From the cell containing the given text, extract its center point as [x, y] coordinate. 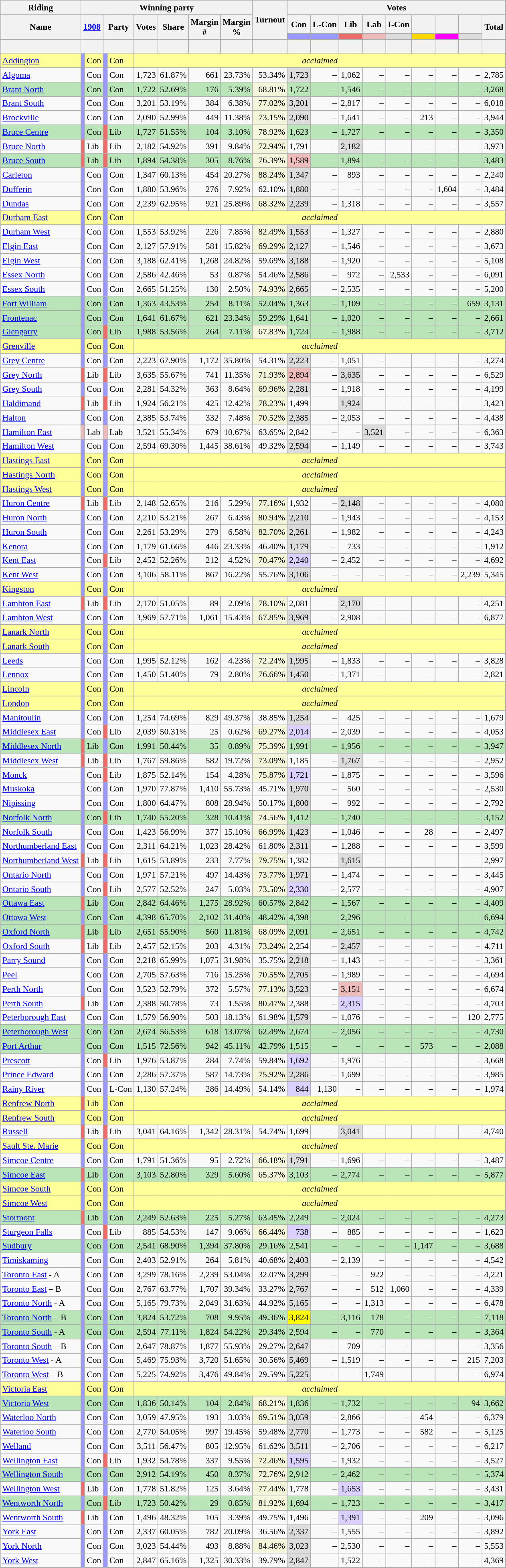
35 [204, 747]
276 [204, 189]
3,445 [494, 875]
2,315 [350, 1004]
84.46% [270, 1546]
9.06% [237, 1232]
4,339 [494, 1289]
1,060 [399, 1289]
4,711 [494, 946]
31.98% [237, 961]
Peterborough West [40, 1032]
49.32% [270, 446]
57.21% [173, 875]
29.59% [270, 1375]
Prescott [40, 1060]
3.39% [237, 1517]
1,410 [204, 789]
8.37% [237, 1475]
805 [204, 1446]
12.42% [237, 404]
28.31% [237, 1132]
4,742 [494, 932]
2,792 [494, 803]
3,596 [494, 775]
Toronto North – B [40, 1318]
14.73% [237, 1075]
65.16% [173, 1560]
28.92% [237, 903]
72.56% [173, 1046]
38.61% [237, 446]
11.38% [237, 118]
1908 [92, 27]
829 [204, 718]
13.07% [237, 1032]
45.11% [237, 1046]
54.31% [270, 361]
56.53% [173, 1032]
1,749 [374, 1375]
2,091 [299, 932]
11.35% [237, 375]
39.79% [270, 1560]
2,330 [299, 889]
53.04% [237, 1275]
52.80% [173, 1175]
York West [40, 1560]
1,342 [204, 1132]
0.85% [237, 1503]
Norfolk South [40, 832]
2,817 [350, 103]
Stormont [40, 1218]
Victoria East [40, 1389]
2,497 [494, 832]
Grey North [40, 375]
56.47% [173, 1446]
68.81% [270, 89]
58.11% [173, 575]
254 [204, 303]
59.29% [270, 318]
23.34% [237, 318]
64.47% [173, 803]
Durham West [40, 232]
3,712 [494, 332]
61.62% [270, 1446]
1,519 [350, 1360]
4,740 [494, 1132]
Grenville [40, 346]
225 [204, 1218]
1,046 [350, 832]
49.84% [237, 1375]
40.68% [270, 1260]
5.39% [237, 89]
6,217 [494, 1446]
Glengarry [40, 332]
19.45% [237, 1432]
1,555 [350, 1532]
54.22% [237, 1332]
74.69% [173, 718]
55.34% [173, 432]
286 [204, 1089]
Hastings North [40, 475]
215 [471, 1360]
Durham East [40, 218]
53.96% [173, 189]
Lanark South [40, 646]
2,908 [350, 618]
6,018 [494, 103]
1.55% [237, 1004]
709 [350, 1346]
48.42% [270, 918]
18.13% [237, 1018]
50.14% [173, 1403]
3,423 [494, 404]
3,662 [494, 1403]
120 [471, 1018]
33.27% [270, 1289]
56.99% [173, 832]
30.33% [237, 1560]
57.71% [173, 618]
449 [204, 118]
74.92% [173, 1375]
64.16% [173, 1132]
53.89% [173, 861]
7.11% [237, 332]
3,431 [494, 1489]
2,785 [494, 75]
4,694 [494, 975]
0.89% [237, 747]
42.79% [270, 1046]
Riding [40, 8]
363 [204, 389]
Wellington East [40, 1461]
Victoria West [40, 1403]
54.44% [173, 1546]
6,478 [494, 1303]
57.91% [173, 247]
73 [204, 1004]
55.76% [270, 575]
9.84% [237, 146]
6,363 [494, 432]
2,053 [350, 418]
867 [204, 575]
Kingston [40, 589]
65.70% [173, 918]
31.40% [237, 918]
95 [204, 1161]
1,412 [299, 818]
3,417 [494, 1503]
1,313 [374, 1303]
Middlesex North [40, 747]
3,350 [494, 132]
4,409 [494, 903]
65.99% [173, 961]
54.14% [270, 1089]
1,023 [204, 846]
3,361 [494, 961]
Turnout [270, 20]
Middlesex West [40, 761]
54.74% [270, 1132]
4,153 [494, 518]
20.09% [237, 1532]
55.67% [173, 375]
80.47% [270, 1004]
2,533 [399, 275]
53.56% [173, 332]
377 [204, 832]
4,542 [494, 1260]
733 [350, 546]
54.05% [173, 1432]
20.27% [237, 175]
1,499 [299, 404]
5.29% [237, 504]
54.46% [270, 275]
4,703 [494, 1004]
587 [204, 1075]
2,866 [350, 1418]
1,061 [204, 618]
176 [204, 89]
23.73% [237, 75]
708 [204, 1318]
Hastings West [40, 489]
3,688 [494, 1246]
Peel [40, 975]
1,149 [350, 446]
64.46% [173, 903]
62.95% [173, 204]
1,109 [350, 303]
74.56% [270, 818]
Lincoln [40, 689]
3,476 [204, 1375]
4,251 [494, 603]
2,102 [204, 918]
9.55% [237, 1461]
1,288 [350, 846]
Welland [40, 1446]
55.20% [173, 818]
76.39% [270, 161]
Port Arthur [40, 1046]
51.36% [173, 1161]
4,080 [494, 504]
4,199 [494, 389]
63.77% [173, 1289]
337 [204, 1461]
Addington [40, 61]
2,296 [350, 918]
50.17% [270, 803]
1,382 [299, 861]
4.52% [237, 560]
60.05% [173, 1532]
73.15% [270, 118]
1,920 [350, 261]
391 [204, 146]
Frontenac [40, 318]
77.02% [270, 103]
52.12% [173, 661]
Essex South [40, 289]
70.47% [270, 560]
4,273 [494, 1218]
1,943 [350, 518]
28.42% [237, 846]
49.75% [270, 1517]
Algoma [40, 75]
24.82% [237, 261]
7.92% [237, 189]
3,668 [494, 1060]
55.73% [237, 789]
67.85% [270, 618]
2.84% [237, 1403]
71.93% [270, 375]
493 [204, 1546]
105 [204, 1517]
4,243 [494, 532]
60.57% [270, 903]
77.16% [270, 504]
5.27% [237, 1218]
32.07% [270, 1275]
94 [471, 1403]
Carleton [40, 175]
68.09% [270, 932]
Rainy River [40, 1089]
76.66% [270, 675]
942 [204, 1046]
52.26% [173, 560]
972 [350, 275]
2,821 [494, 675]
Renfrew South [40, 1118]
3,985 [494, 1075]
29.34% [270, 1332]
44.92% [270, 1303]
43.53% [173, 303]
125 [204, 1489]
1,589 [299, 161]
5.57% [237, 989]
679 [204, 432]
1,325 [204, 1560]
12.95% [237, 1446]
London [40, 704]
Haldimand [40, 404]
1,062 [350, 75]
53.72% [173, 1318]
4.28% [237, 775]
25.89% [237, 204]
3.03% [237, 1418]
4.23% [237, 661]
69.51% [270, 1418]
2,139 [350, 1260]
52.04% [270, 303]
Wentworth South [40, 1517]
63.65% [270, 432]
69.96% [270, 389]
1,076 [350, 1018]
6,974 [494, 1375]
738 [299, 1232]
Name [40, 27]
1,773 [350, 1432]
Middlesex East [40, 732]
1,147 [423, 1246]
329 [204, 1175]
Waterloo North [40, 1418]
61.67% [173, 318]
Ontario South [40, 889]
54.78% [173, 1461]
2,880 [494, 232]
279 [204, 532]
3,743 [494, 446]
49.37% [237, 718]
1,696 [350, 1161]
Bruce Centre [40, 132]
80.94% [270, 518]
8.64% [237, 389]
70.55% [270, 975]
4,730 [494, 1032]
28.94% [237, 803]
2,774 [350, 1175]
69.27% [270, 732]
2,254 [299, 946]
5,200 [494, 289]
226 [204, 232]
53.74% [173, 418]
68.32% [270, 204]
82.49% [270, 232]
6.43% [237, 518]
332 [204, 418]
893 [350, 175]
7.74% [237, 1060]
4,369 [494, 1560]
Essex North [40, 275]
25 [204, 732]
3,720 [204, 1360]
1,394 [204, 1246]
3,356 [494, 1346]
0.87% [237, 275]
62.41% [173, 261]
808 [204, 803]
3,892 [494, 1532]
66.99% [270, 832]
6,674 [494, 989]
77.11% [173, 1332]
51.82% [173, 1489]
2,952 [494, 761]
55.93% [237, 1346]
284 [204, 1060]
3,096 [494, 1517]
1,604 [447, 189]
147 [204, 1232]
Simcoe Centre [40, 1161]
54.32% [173, 389]
74.93% [270, 289]
31.63% [237, 1303]
Timiskaming [40, 1260]
36.56% [270, 1532]
2,997 [494, 861]
Elgin West [40, 261]
1,721 [299, 775]
61.87% [173, 75]
54.38% [173, 161]
53.92% [173, 232]
Dundas [40, 204]
68.90% [173, 1246]
75.39% [270, 747]
1,318 [350, 204]
1,694 [299, 1503]
3.10% [237, 132]
328 [204, 818]
2,024 [350, 1218]
52.63% [173, 1218]
Prince Edward [40, 1075]
512 [374, 1289]
73.24% [270, 946]
72.94% [270, 146]
38.85% [270, 718]
53.34% [270, 75]
56.90% [173, 1018]
Oxford North [40, 932]
51.40% [173, 675]
6,091 [494, 275]
78.10% [270, 603]
770 [374, 1332]
4,907 [494, 889]
1,833 [350, 661]
8.88% [237, 1546]
14.49% [237, 1089]
York East [40, 1532]
Parry Sound [40, 961]
213 [423, 118]
59.86% [173, 761]
741 [204, 375]
7.48% [237, 418]
1,075 [204, 961]
Margin% [237, 27]
5.81% [237, 1260]
162 [204, 661]
Perth North [40, 989]
48.32% [173, 1517]
782 [204, 1532]
1,445 [204, 446]
Elgin East [40, 247]
79 [204, 675]
Simcoe East [40, 1175]
50.78% [173, 1004]
3,557 [494, 204]
4,438 [494, 418]
47.95% [173, 1418]
5.60% [237, 1175]
77.13% [270, 989]
15.43% [237, 618]
30.56% [270, 1360]
54.53% [173, 1232]
922 [374, 1275]
52.65% [173, 504]
1,989 [350, 975]
10.67% [237, 432]
2,088 [494, 1046]
6.58% [237, 532]
2,056 [350, 1032]
3.64% [237, 1489]
63.45% [270, 1218]
5,877 [494, 1175]
67.90% [173, 361]
62.49% [270, 1032]
66.44% [270, 1232]
Kent East [40, 560]
1,956 [350, 747]
1,732 [350, 1403]
45.71% [270, 789]
52.91% [173, 1260]
2,661 [494, 318]
57.63% [173, 975]
Dufferin [40, 189]
0.62% [237, 732]
51.25% [173, 289]
52.99% [173, 118]
1,912 [494, 546]
73.77% [270, 875]
3,828 [494, 661]
203 [204, 946]
77.44% [270, 1489]
178 [374, 1318]
446 [204, 546]
39.34% [237, 1289]
503 [204, 1018]
Sudbury [40, 1246]
Brockville [40, 118]
11.81% [237, 932]
1,391 [350, 1517]
2.72% [237, 1161]
10.41% [237, 818]
Simcoe South [40, 1189]
Norfolk North [40, 818]
Bruce North [40, 146]
78.87% [173, 1346]
37.80% [237, 1246]
Toronto West - A [40, 1360]
384 [204, 103]
72.46% [270, 1461]
Kenora [40, 546]
209 [423, 1517]
Lanark North [40, 632]
2,014 [299, 732]
1,877 [204, 1346]
35.75% [270, 961]
89 [204, 603]
42.46% [173, 275]
1,474 [350, 875]
54.19% [173, 1475]
I-Con [399, 24]
Monck [40, 775]
62.10% [270, 189]
1,268 [204, 261]
35.80% [237, 361]
15.25% [237, 975]
1,724 [299, 332]
3,973 [494, 146]
2,081 [299, 603]
233 [204, 861]
53.19% [173, 103]
Wentworth North [40, 1503]
3,673 [494, 247]
4,692 [494, 560]
59.48% [270, 1432]
Manitoulin [40, 718]
52.14% [173, 775]
75.87% [270, 775]
1,567 [350, 903]
78.23% [270, 404]
16.22% [237, 575]
1,982 [350, 532]
79.73% [173, 1303]
1,707 [204, 1289]
3,151 [350, 989]
3,274 [494, 361]
2,535 [350, 289]
53 [204, 275]
Sault Ste. Marie [40, 1146]
573 [423, 1046]
5.03% [237, 889]
Northumberland West [40, 861]
Russell [40, 1132]
53.29% [173, 532]
450 [204, 1475]
15.10% [237, 832]
Leeds [40, 661]
65.37% [270, 1175]
14.43% [237, 875]
1,522 [350, 1560]
88.24% [270, 175]
Muskoka [40, 789]
7,118 [494, 1318]
Kent West [40, 575]
Toronto West – B [40, 1375]
77.87% [173, 789]
618 [204, 1032]
51.55% [173, 132]
68.21% [270, 1403]
51.65% [237, 1360]
Margin# [204, 27]
29.27% [270, 1346]
6,694 [494, 918]
79.75% [270, 861]
3,131 [494, 303]
52.15% [173, 946]
64.21% [173, 846]
Ottawa West [40, 918]
Toronto East – B [40, 1289]
19.72% [237, 761]
7,203 [494, 1360]
7.85% [237, 232]
6.38% [237, 103]
4,053 [494, 732]
5,108 [494, 261]
844 [299, 1089]
Grey South [40, 389]
2,706 [350, 1446]
1,918 [350, 389]
Party [119, 27]
Huron Centre [40, 504]
Brant South [40, 103]
61.98% [270, 1018]
305 [204, 161]
3,947 [494, 747]
69.29% [270, 247]
28 [423, 832]
6,877 [494, 618]
2.50% [237, 289]
75.93% [173, 1360]
66.18% [270, 1161]
Hastings East [40, 461]
1,371 [350, 675]
3,116 [350, 1318]
53.87% [173, 1060]
4,221 [494, 1275]
1,172 [204, 361]
372 [204, 989]
621 [204, 318]
Lennox [40, 675]
Perth South [40, 1004]
661 [204, 75]
Share [173, 27]
Waterloo South [40, 1432]
50.42% [173, 1503]
2.80% [237, 675]
Total [494, 27]
61.66% [173, 546]
1,185 [299, 761]
53.21% [173, 518]
1,275 [204, 903]
247 [204, 889]
2,775 [494, 1018]
Huron South [40, 532]
8.76% [237, 161]
Winning party [167, 8]
Halton [40, 418]
193 [204, 1418]
29.16% [270, 1246]
216 [204, 504]
52.52% [173, 889]
51.05% [173, 603]
67.83% [270, 332]
267 [204, 518]
59.84% [270, 1060]
Simcoe West [40, 1204]
2,462 [350, 1475]
49.36% [270, 1318]
659 [471, 303]
3,527 [494, 1461]
York North [40, 1546]
Toronto South - A [40, 1332]
Sturgeon Falls [40, 1232]
Ottawa East [40, 903]
9.95% [237, 1318]
70.52% [270, 418]
Peterborough East [40, 1018]
Huron North [40, 518]
3,944 [494, 118]
3,484 [494, 189]
75.92% [270, 1075]
52.69% [173, 89]
81.92% [270, 1503]
3,268 [494, 89]
72.76% [270, 1475]
Brant North [40, 89]
Wellington South [40, 1475]
60.13% [173, 175]
992 [350, 803]
52.79% [173, 989]
1,653 [350, 1489]
130 [204, 289]
73.50% [270, 889]
1,143 [350, 961]
5,345 [494, 575]
Toronto South – B [40, 1346]
212 [204, 560]
1,051 [350, 361]
1,020 [350, 318]
3,364 [494, 1332]
78.92% [270, 132]
69.30% [173, 446]
921 [204, 204]
997 [204, 1432]
Wellington West [40, 1489]
29 [204, 1503]
55.90% [173, 932]
Fort William [40, 303]
61.80% [270, 846]
59.69% [270, 261]
Lambton West [40, 618]
15.82% [237, 247]
1,692 [299, 1060]
2,049 [204, 1303]
Nipissing [40, 803]
73.09% [270, 761]
6,529 [494, 375]
Renfrew North [40, 1103]
154 [204, 775]
Hamilton East [40, 432]
1,327 [350, 232]
50.44% [173, 747]
6,379 [494, 1418]
Bruce South [40, 161]
Oxford South [40, 946]
3,152 [494, 818]
50.31% [173, 732]
7.77% [237, 861]
Northumberland East [40, 846]
Lambton East [40, 603]
72.24% [270, 661]
Grey Centre [40, 361]
Toronto East - A [40, 1275]
82.70% [270, 532]
1,595 [299, 1461]
716 [204, 975]
4.31% [237, 946]
3,483 [494, 161]
8.11% [237, 303]
581 [204, 247]
Toronto North - A [40, 1303]
1,974 [494, 1089]
2,894 [299, 375]
78.16% [173, 1275]
23.33% [237, 546]
46.40% [270, 546]
Hamilton West [40, 446]
1,679 [494, 718]
57.24% [173, 1089]
57.37% [173, 1075]
56.21% [173, 404]
2.09% [237, 603]
1,824 [204, 1332]
5,125 [494, 1432]
54.92% [173, 146]
5,553 [494, 1546]
3,487 [494, 1161]
Ontario North [40, 875]
3,599 [494, 846]
497 [204, 875]
5,374 [494, 1475]
